Output the (x, y) coordinate of the center of the cell containing the given text.  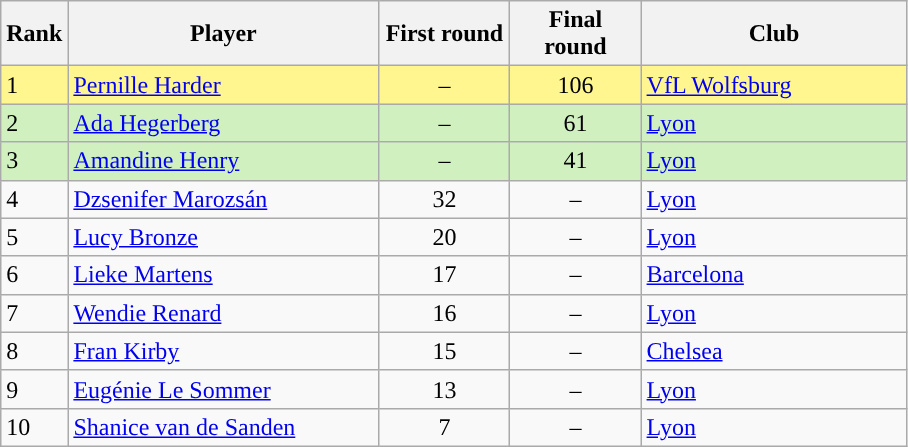
Barcelona (774, 275)
Lieke Martens (224, 275)
1 (34, 85)
Ada Hegerberg (224, 123)
41 (576, 161)
Lucy Bronze (224, 237)
Shanice van de Sanden (224, 427)
16 (444, 313)
3 (34, 161)
Amandine Henry (224, 161)
5 (34, 237)
10 (34, 427)
106 (576, 85)
Player (224, 34)
Fran Kirby (224, 351)
VfL Wolfsburg (774, 85)
17 (444, 275)
Dzsenifer Marozsán (224, 199)
61 (576, 123)
13 (444, 389)
9 (34, 389)
2 (34, 123)
32 (444, 199)
4 (34, 199)
Club (774, 34)
Pernille Harder (224, 85)
Wendie Renard (224, 313)
Final round (576, 34)
6 (34, 275)
20 (444, 237)
8 (34, 351)
Chelsea (774, 351)
Rank (34, 34)
First round (444, 34)
15 (444, 351)
Eugénie Le Sommer (224, 389)
